Scan for the cell matching the given text and deliver its [x, y] coordinate at center. 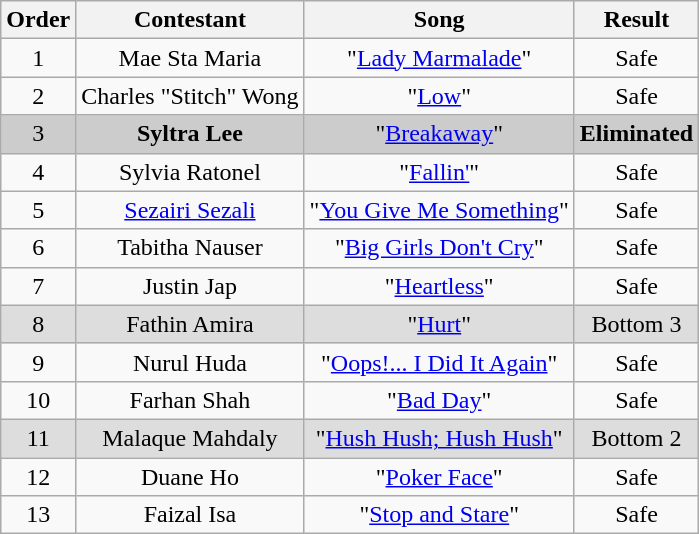
"Stop and Stare" [439, 515]
"Low" [439, 96]
11 [38, 438]
3 [38, 134]
"Hurt" [439, 324]
Bottom 2 [636, 438]
Song [439, 20]
Faizal Isa [190, 515]
"Fallin'" [439, 172]
9 [38, 362]
"Oops!... I Did It Again" [439, 362]
2 [38, 96]
"You Give Me Something" [439, 210]
"Big Girls Don't Cry" [439, 248]
1 [38, 58]
"Heartless" [439, 286]
Contestant [190, 20]
"Poker Face" [439, 477]
Tabitha Nauser [190, 248]
13 [38, 515]
Order [38, 20]
Mae Sta Maria [190, 58]
8 [38, 324]
Justin Jap [190, 286]
Sezairi Sezali [190, 210]
Charles "Stitch" Wong [190, 96]
Eliminated [636, 134]
12 [38, 477]
Duane Ho [190, 477]
10 [38, 400]
"Breakaway" [439, 134]
6 [38, 248]
"Hush Hush; Hush Hush" [439, 438]
"Lady Marmalade" [439, 58]
Bottom 3 [636, 324]
Fathin Amira [190, 324]
5 [38, 210]
Sylvia Ratonel [190, 172]
Farhan Shah [190, 400]
Malaque Mahdaly [190, 438]
7 [38, 286]
Result [636, 20]
4 [38, 172]
Nurul Huda [190, 362]
"Bad Day" [439, 400]
Syltra Lee [190, 134]
